Capture the cell that displays the provided text and extract its [X, Y] central coordinate. 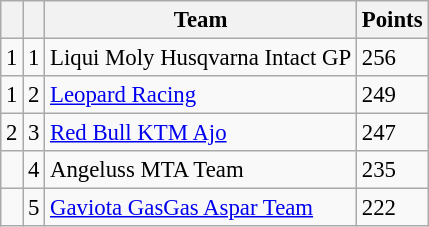
Gaviota GasGas Aspar Team [201, 208]
5 [34, 208]
Team [201, 20]
4 [34, 170]
Liqui Moly Husqvarna Intact GP [201, 58]
3 [34, 133]
Red Bull KTM Ajo [201, 133]
222 [392, 208]
256 [392, 58]
247 [392, 133]
Angeluss MTA Team [201, 170]
249 [392, 95]
235 [392, 170]
Points [392, 20]
Leopard Racing [201, 95]
